Identify which cell holds the provided text, then report its (x, y) central coordinate. 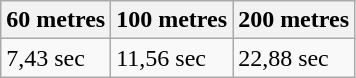
11,56 sec (172, 58)
7,43 sec (56, 58)
100 metres (172, 20)
22,88 sec (294, 58)
60 metres (56, 20)
200 metres (294, 20)
